Scan for the cell matching the given text and deliver its [X, Y] coordinate at center. 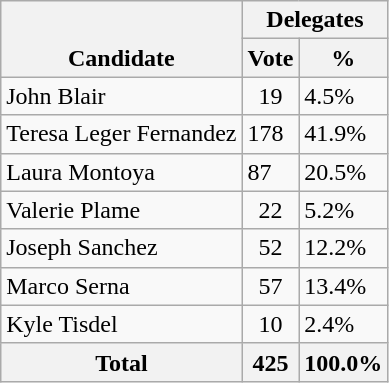
20.5% [344, 172]
178 [270, 134]
19 [270, 96]
57 [270, 286]
Laura Montoya [122, 172]
Marco Serna [122, 286]
100.0% [344, 362]
13.4% [344, 286]
5.2% [344, 210]
12.2% [344, 248]
52 [270, 248]
Candidate [122, 39]
Joseph Sanchez [122, 248]
22 [270, 210]
% [344, 58]
2.4% [344, 324]
87 [270, 172]
Vote [270, 58]
10 [270, 324]
Teresa Leger Fernandez [122, 134]
4.5% [344, 96]
Delegates [315, 20]
41.9% [344, 134]
425 [270, 362]
John Blair [122, 96]
Kyle Tisdel [122, 324]
Valerie Plame [122, 210]
Total [122, 362]
